Pinpoint the cell where the given text exists, returning its (X, Y) midpoint coordinate. 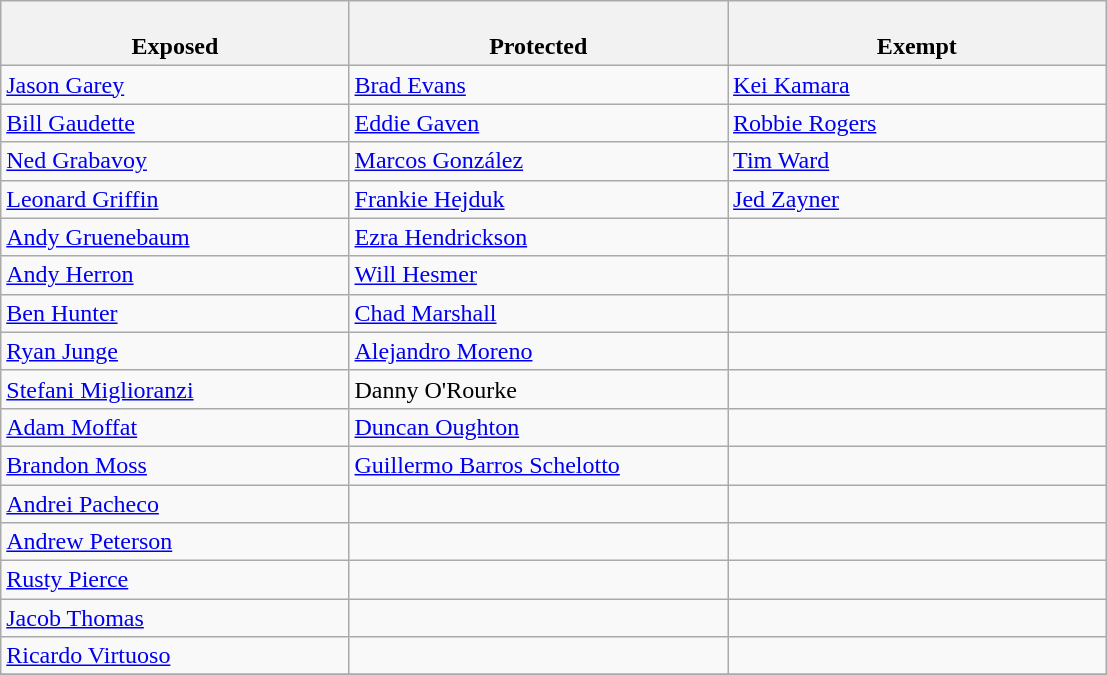
Chad Marshall (538, 313)
Alejandro Moreno (538, 351)
Rusty Pierce (175, 580)
Marcos González (538, 161)
Ryan Junge (175, 351)
Adam Moffat (175, 427)
Andy Herron (175, 275)
Andy Gruenebaum (175, 237)
Jacob Thomas (175, 618)
Ezra Hendrickson (538, 237)
Exempt (918, 34)
Andrei Pacheco (175, 503)
Guillermo Barros Schelotto (538, 465)
Ned Grabavoy (175, 161)
Andrew Peterson (175, 542)
Protected (538, 34)
Leonard Griffin (175, 199)
Exposed (175, 34)
Stefani Miglioranzi (175, 389)
Ben Hunter (175, 313)
Frankie Hejduk (538, 199)
Jason Garey (175, 85)
Ricardo Virtuoso (175, 656)
Danny O'Rourke (538, 389)
Tim Ward (918, 161)
Bill Gaudette (175, 123)
Duncan Oughton (538, 427)
Brad Evans (538, 85)
Brandon Moss (175, 465)
Eddie Gaven (538, 123)
Jed Zayner (918, 199)
Robbie Rogers (918, 123)
Will Hesmer (538, 275)
Kei Kamara (918, 85)
